Extract the (x, y) coordinate from the center of the cell holding the provided text.  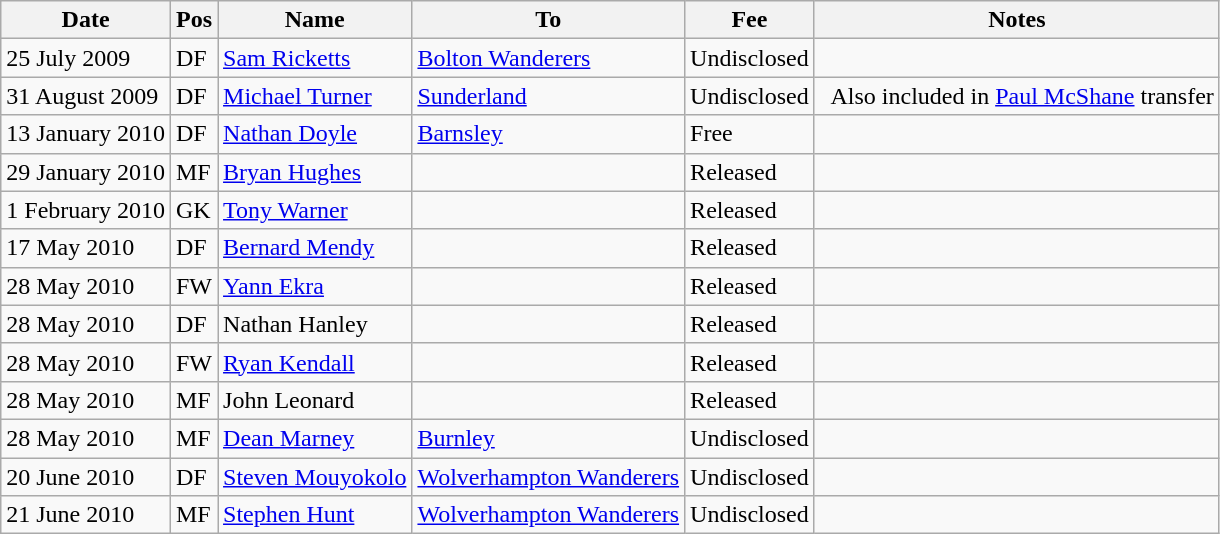
Nathan Hanley (315, 324)
20 June 2010 (86, 477)
Michael Turner (315, 96)
Steven Mouyokolo (315, 477)
Ryan Kendall (315, 362)
Date (86, 20)
Nathan Doyle (315, 134)
1 February 2010 (86, 210)
Yann Ekra (315, 286)
Bryan Hughes (315, 172)
Barnsley (548, 134)
Tony Warner (315, 210)
Free (750, 134)
Dean Marney (315, 438)
Sunderland (548, 96)
29 January 2010 (86, 172)
Bernard Mendy (315, 248)
Bolton Wanderers (548, 58)
17 May 2010 (86, 248)
Fee (750, 20)
Also included in Paul McShane transfer (1016, 96)
13 January 2010 (86, 134)
John Leonard (315, 400)
Stephen Hunt (315, 515)
Notes (1016, 20)
Name (315, 20)
21 June 2010 (86, 515)
GK (194, 210)
Sam Ricketts (315, 58)
To (548, 20)
Pos (194, 20)
31 August 2009 (86, 96)
25 July 2009 (86, 58)
Burnley (548, 438)
